Find where the given text appears and provide that cell's center as [X, Y] coordinate. 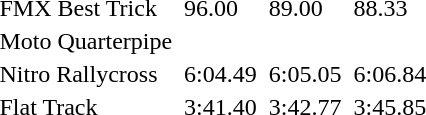
6:04.49 [221, 74]
6:05.05 [305, 74]
